Detect which cell encompasses the target text, then output its (X, Y) center coordinate. 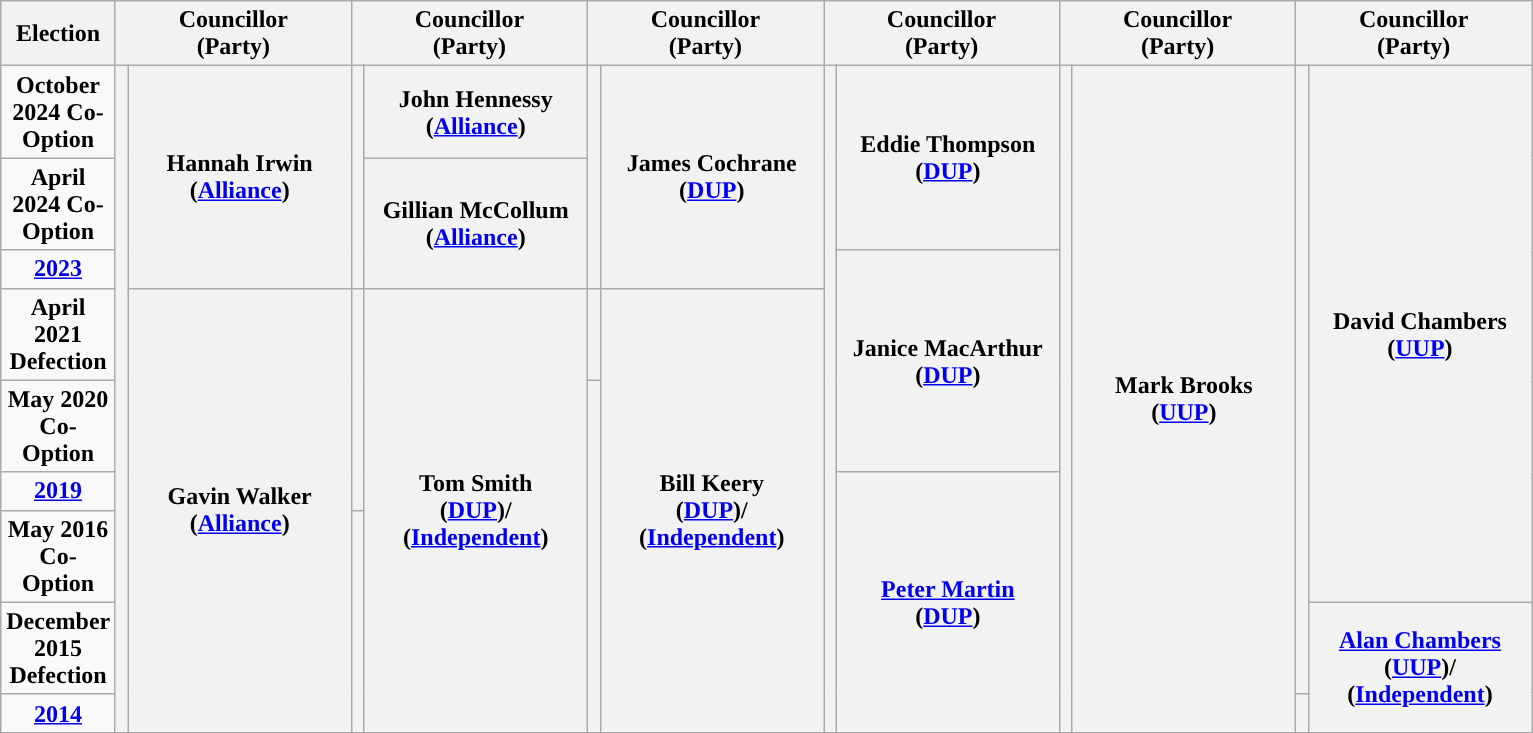
Mark Brooks (UUP) (1184, 400)
James Cochrane (DUP) (712, 177)
2019 (58, 491)
Tom Smith (DUP)/ (Independent) (476, 510)
Peter Martin (DUP) (948, 602)
Eddie Thompson (DUP) (948, 158)
Gillian McCollum (Alliance) (476, 223)
Janice MacArthur (DUP) (948, 361)
October 2024 Co-Option (58, 112)
December 2015 Defection (58, 648)
April 2021 Defection (58, 334)
Gavin Walker (Alliance) (240, 510)
John Hennessy (Alliance) (476, 112)
David Chambers (UUP) (1420, 334)
Bill Keery (DUP)/ (Independent) (712, 510)
Alan Chambers (UUP)/ (Independent) (1420, 667)
2023 (58, 269)
May 2016 Co-Option (58, 556)
April 2024 Co-Option (58, 204)
2014 (58, 713)
May 2020 Co-Option (58, 426)
Hannah Irwin (Alliance) (240, 177)
Election (58, 34)
